Identify which cell holds the provided text, then report its (X, Y) central coordinate. 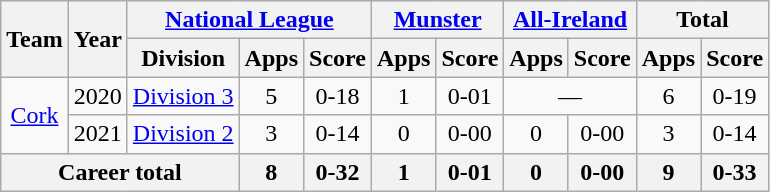
Division 3 (183, 96)
2021 (98, 134)
0-33 (735, 172)
Career total (120, 172)
Division 2 (183, 134)
Team (35, 39)
Total (702, 20)
0-19 (735, 96)
0-18 (338, 96)
All-Ireland (570, 20)
0-32 (338, 172)
Division (183, 58)
Cork (35, 115)
6 (668, 96)
8 (271, 172)
9 (668, 172)
2020 (98, 96)
Year (98, 39)
— (570, 96)
Munster (437, 20)
5 (271, 96)
National League (249, 20)
